For the text-containing cell, return its midpoint in (X, Y) coordinate format. 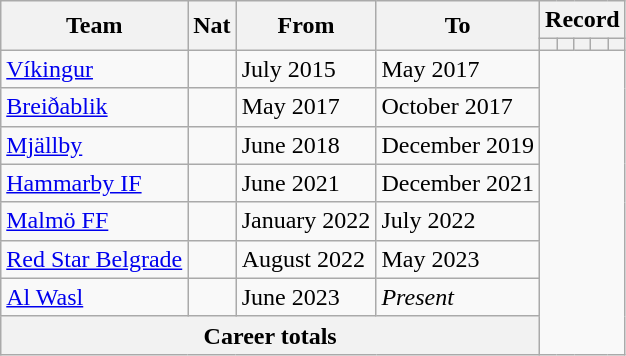
Al Wasl (94, 297)
Record (583, 20)
June 2018 (306, 145)
Team (94, 26)
May 2023 (458, 259)
Hammarby IF (94, 183)
Red Star Belgrade (94, 259)
Malmö FF (94, 221)
Breiðablik (94, 107)
From (306, 26)
Víkingur (94, 69)
October 2017 (458, 107)
June 2023 (306, 297)
July 2015 (306, 69)
June 2021 (306, 183)
December 2021 (458, 183)
August 2022 (306, 259)
Nat (212, 26)
Mjällby (94, 145)
January 2022 (306, 221)
To (458, 26)
July 2022 (458, 221)
Present (458, 297)
December 2019 (458, 145)
Career totals (270, 335)
